For the text-containing cell, return its midpoint in [X, Y] coordinate format. 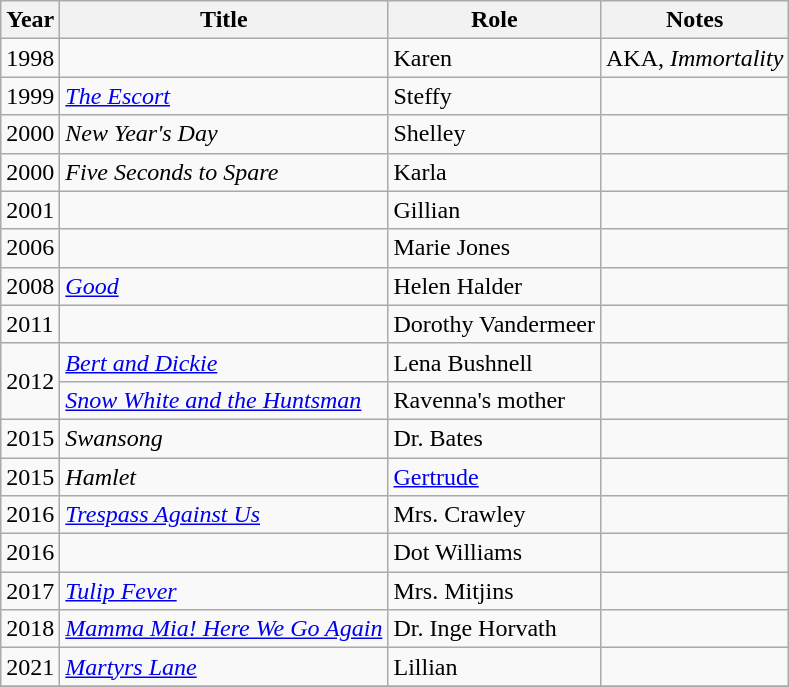
2018 [30, 629]
The Escort [224, 96]
Swansong [224, 438]
2008 [30, 286]
AKA, Immortality [694, 58]
New Year's Day [224, 134]
Good [224, 286]
2006 [30, 248]
Gillian [494, 210]
Five Seconds to Spare [224, 172]
1999 [30, 96]
Karen [494, 58]
Year [30, 20]
Marie Jones [494, 248]
Role [494, 20]
Lena Bushnell [494, 362]
Mrs. Mitjins [494, 591]
2021 [30, 667]
Steffy [494, 96]
Helen Halder [494, 286]
Hamlet [224, 477]
Shelley [494, 134]
Dr. Inge Horvath [494, 629]
2017 [30, 591]
2012 [30, 381]
Dorothy Vandermeer [494, 324]
Title [224, 20]
2001 [30, 210]
Dr. Bates [494, 438]
Gertrude [494, 477]
Ravenna's mother [494, 400]
Lillian [494, 667]
2011 [30, 324]
Martyrs Lane [224, 667]
Trespass Against Us [224, 515]
Mamma Mia! Here We Go Again [224, 629]
Dot Williams [494, 553]
Bert and Dickie [224, 362]
Snow White and the Huntsman [224, 400]
Karla [494, 172]
Notes [694, 20]
1998 [30, 58]
Tulip Fever [224, 591]
Mrs. Crawley [494, 515]
